Determine the (X, Y) coordinate at the center of the cell enclosing the given text.  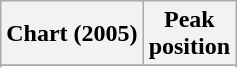
Peakposition (189, 34)
Chart (2005) (72, 34)
